Find where the given text appears and provide that cell's center as [X, Y] coordinate. 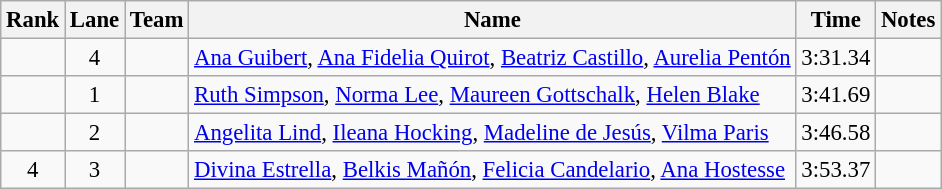
Ana Guibert, Ana Fidelia Quirot, Beatriz Castillo, Aurelia Pentón [492, 58]
3:53.37 [836, 170]
3:31.34 [836, 58]
Divina Estrella, Belkis Mañón, Felicia Candelario, Ana Hostesse [492, 170]
Time [836, 20]
Angelita Lind, Ileana Hocking, Madeline de Jesús, Vilma Paris [492, 133]
Ruth Simpson, Norma Lee, Maureen Gottschalk, Helen Blake [492, 95]
Lane [95, 20]
Rank [33, 20]
2 [95, 133]
3:41.69 [836, 95]
3 [95, 170]
Team [157, 20]
Notes [908, 20]
1 [95, 95]
Name [492, 20]
3:46.58 [836, 133]
